Extract the [x, y] coordinate from the center of the cell holding the provided text.  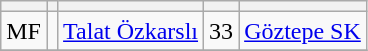
33 [222, 31]
Göztepe SK [303, 31]
Talat Özkarslı [131, 31]
MF [24, 31]
